For the text-containing cell, return its midpoint in (x, y) coordinate format. 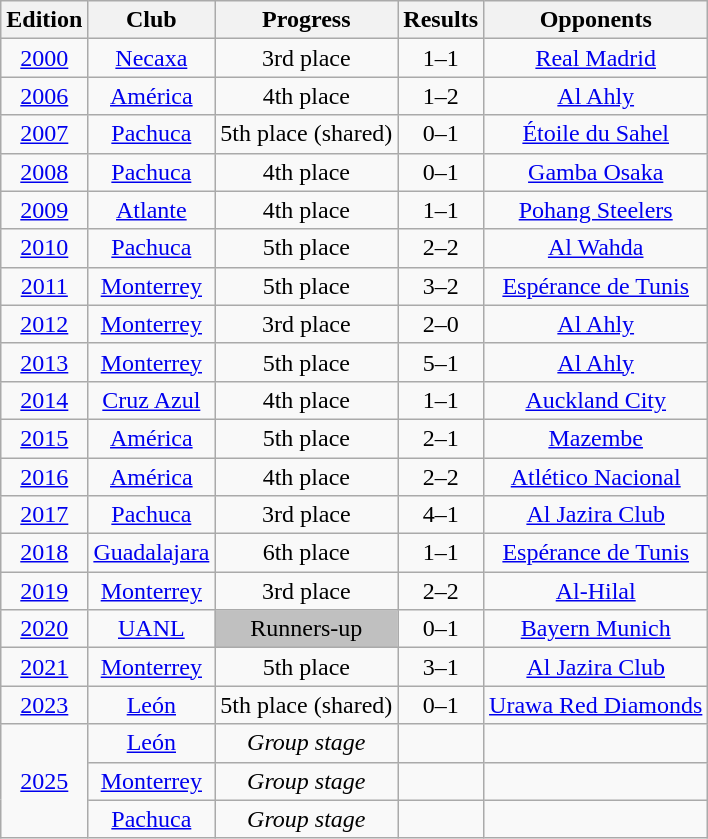
2016 (44, 477)
Real Madrid (596, 58)
Cruz Azul (152, 400)
2021 (44, 667)
Étoile du Sahel (596, 134)
Opponents (596, 20)
2–1 (441, 438)
Edition (44, 20)
UANL (152, 629)
2007 (44, 134)
2019 (44, 591)
1–2 (441, 96)
3–2 (441, 286)
2010 (44, 248)
Atlético Nacional (596, 477)
Progress (306, 20)
Runners-up (306, 629)
Gamba Osaka (596, 172)
2009 (44, 210)
6th place (306, 553)
2020 (44, 629)
3–1 (441, 667)
Club (152, 20)
2014 (44, 400)
Urawa Red Diamonds (596, 705)
2025 (44, 781)
Al-Hilal (596, 591)
Mazembe (596, 438)
2023 (44, 705)
2008 (44, 172)
2006 (44, 96)
2013 (44, 362)
2015 (44, 438)
Al Wahda (596, 248)
2018 (44, 553)
2012 (44, 324)
2011 (44, 286)
Atlante (152, 210)
Guadalajara (152, 553)
2000 (44, 58)
5–1 (441, 362)
Necaxa (152, 58)
Auckland City (596, 400)
2017 (44, 515)
Bayern Munich (596, 629)
2–0 (441, 324)
4–1 (441, 515)
Pohang Steelers (596, 210)
Results (441, 20)
